Output the [X, Y] coordinate of the center of the cell containing the given text.  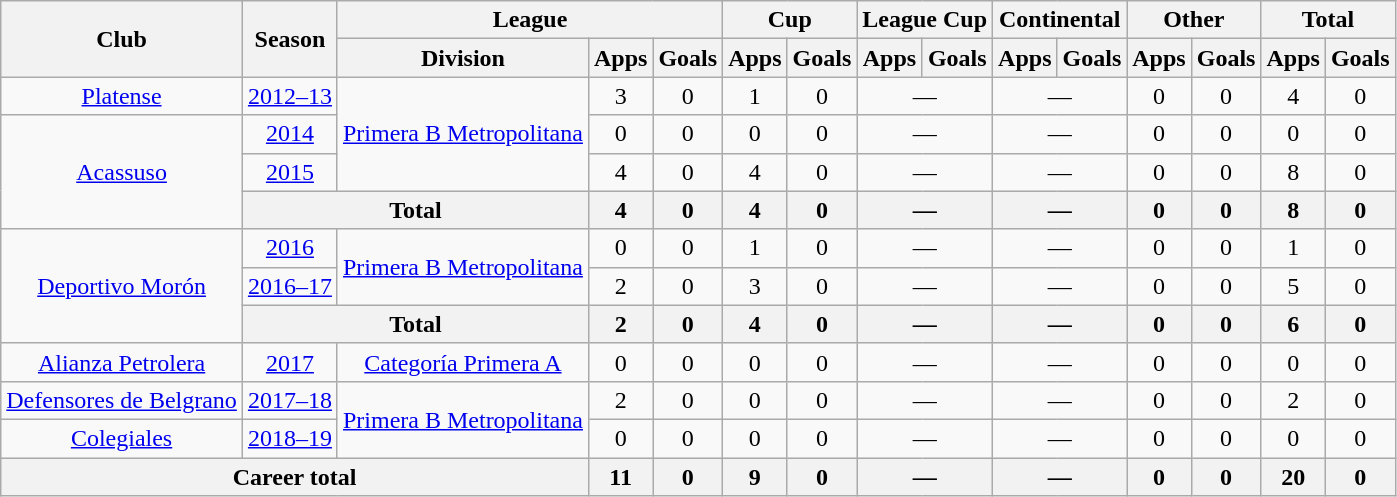
2016–17 [290, 286]
League [530, 20]
9 [755, 477]
Club [122, 39]
11 [620, 477]
Acassuso [122, 172]
Career total [295, 477]
Division [462, 58]
Platense [122, 96]
Colegiales [122, 438]
2017–18 [290, 400]
Categoría Primera A [462, 362]
2012–13 [290, 96]
5 [1293, 286]
2017 [290, 362]
Alianza Petrolera [122, 362]
2014 [290, 134]
Continental [1060, 20]
2016 [290, 248]
Deportivo Morón [122, 286]
20 [1293, 477]
Other [1194, 20]
Defensores de Belgrano [122, 400]
6 [1293, 324]
2018–19 [290, 438]
Cup [790, 20]
League Cup [925, 20]
Season [290, 39]
2015 [290, 172]
